Pinpoint the cell where the given text exists, returning its [x, y] midpoint coordinate. 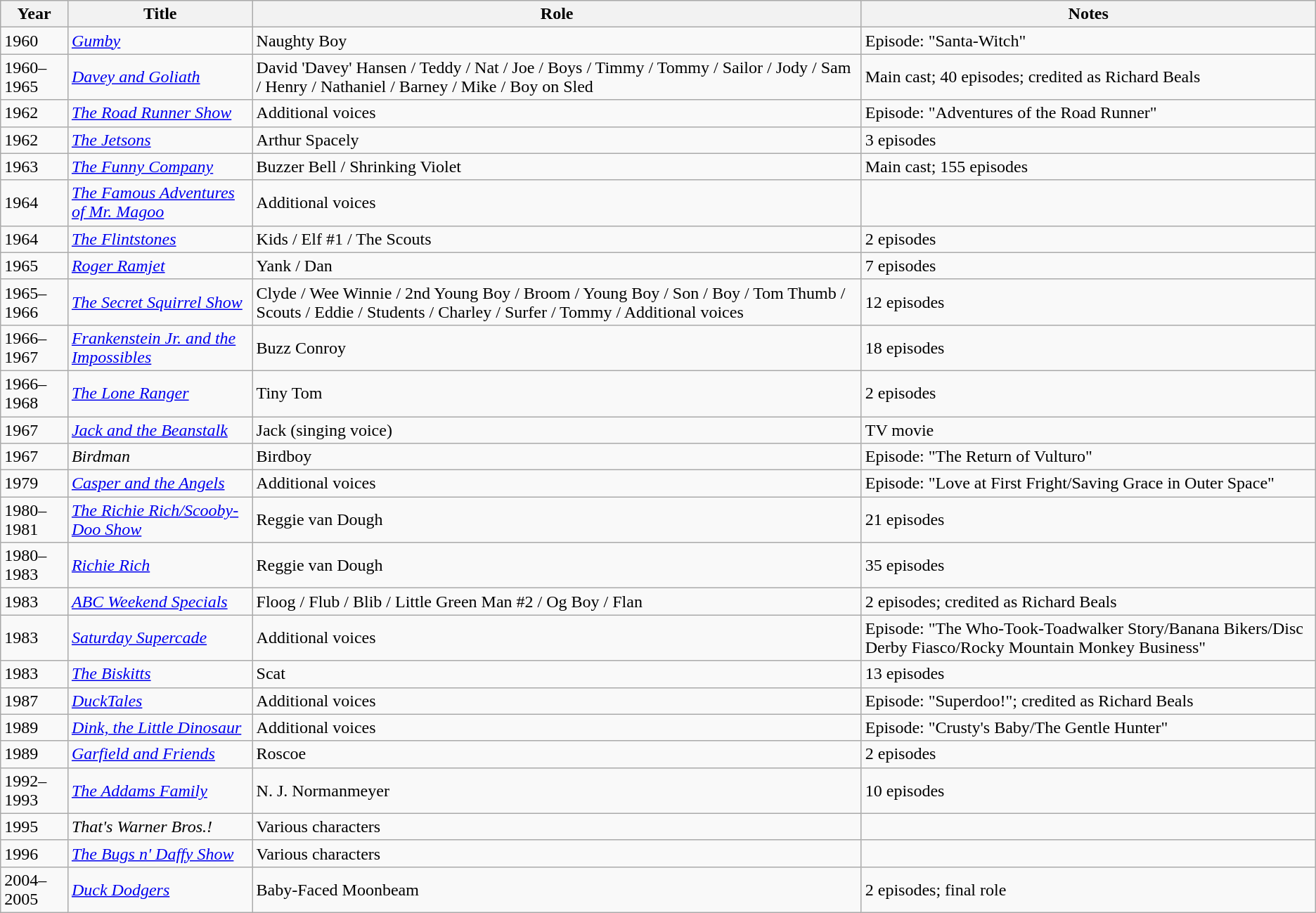
Jack (singing voice) [557, 429]
ABC Weekend Specials [160, 602]
TV movie [1088, 429]
1980–1981 [34, 520]
Episode: "Love at First Fright/Saving Grace in Outer Space" [1088, 484]
Scat [557, 674]
Episode: "The Return of Vulturo" [1088, 457]
2 episodes; final role [1088, 890]
The Famous Adventures of Mr. Magoo [160, 202]
1995 [34, 827]
1963 [34, 167]
Roger Ramjet [160, 266]
13 episodes [1088, 674]
1966–1967 [34, 347]
DuckTales [160, 701]
Episode: "Superdoo!"; credited as Richard Beals [1088, 701]
Naughty Boy [557, 41]
2004–2005 [34, 890]
Davey and Goliath [160, 77]
The Funny Company [160, 167]
10 episodes [1088, 790]
Notes [1088, 14]
Casper and the Angels [160, 484]
Title [160, 14]
N. J. Normanmeyer [557, 790]
Frankenstein Jr. and the Impossibles [160, 347]
Main cast; 40 episodes; credited as Richard Beals [1088, 77]
Duck Dodgers [160, 890]
Floog / Flub / Blib / Little Green Man #2 / Og Boy / Flan [557, 602]
3 episodes [1088, 140]
1979 [34, 484]
18 episodes [1088, 347]
Birdboy [557, 457]
1965 [34, 266]
Buzz Conroy [557, 347]
The Richie Rich/Scooby-Doo Show [160, 520]
Role [557, 14]
The Jetsons [160, 140]
The Addams Family [160, 790]
Kids / Elf #1 / The Scouts [557, 239]
Garfield and Friends [160, 754]
The Biskitts [160, 674]
Year [34, 14]
Main cast; 155 episodes [1088, 167]
Arthur Spacely [557, 140]
Jack and the Beanstalk [160, 429]
21 episodes [1088, 520]
The Lone Ranger [160, 394]
Episode: "Adventures of the Road Runner" [1088, 113]
12 episodes [1088, 302]
Buzzer Bell / Shrinking Violet [557, 167]
7 episodes [1088, 266]
Episode: "Crusty's Baby/The Gentle Hunter" [1088, 727]
Gumby [160, 41]
Birdman [160, 457]
Dink, the Little Dinosaur [160, 727]
1992–1993 [34, 790]
The Bugs n' Daffy Show [160, 853]
The Flintstones [160, 239]
Yank / Dan [557, 266]
David 'Davey' Hansen / Teddy / Nat / Joe / Boys / Timmy / Tommy / Sailor / Jody / Sam / Henry / Nathaniel / Barney / Mike / Boy on Sled [557, 77]
1980–1983 [34, 565]
2 episodes; credited as Richard Beals [1088, 602]
Episode: "The Who-Took-Toadwalker Story/Banana Bikers/Disc Derby Fiasco/Rocky Mountain Monkey Business" [1088, 638]
The Secret Squirrel Show [160, 302]
35 episodes [1088, 565]
1996 [34, 853]
Richie Rich [160, 565]
Roscoe [557, 754]
1966–1968 [34, 394]
1960 [34, 41]
Episode: "Santa-Witch" [1088, 41]
The Road Runner Show [160, 113]
Tiny Tom [557, 394]
1987 [34, 701]
1965–1966 [34, 302]
1960–1965 [34, 77]
That's Warner Bros.! [160, 827]
Baby-Faced Moonbeam [557, 890]
Saturday Supercade [160, 638]
